Extract the (X, Y) coordinate from the center of the cell holding the provided text.  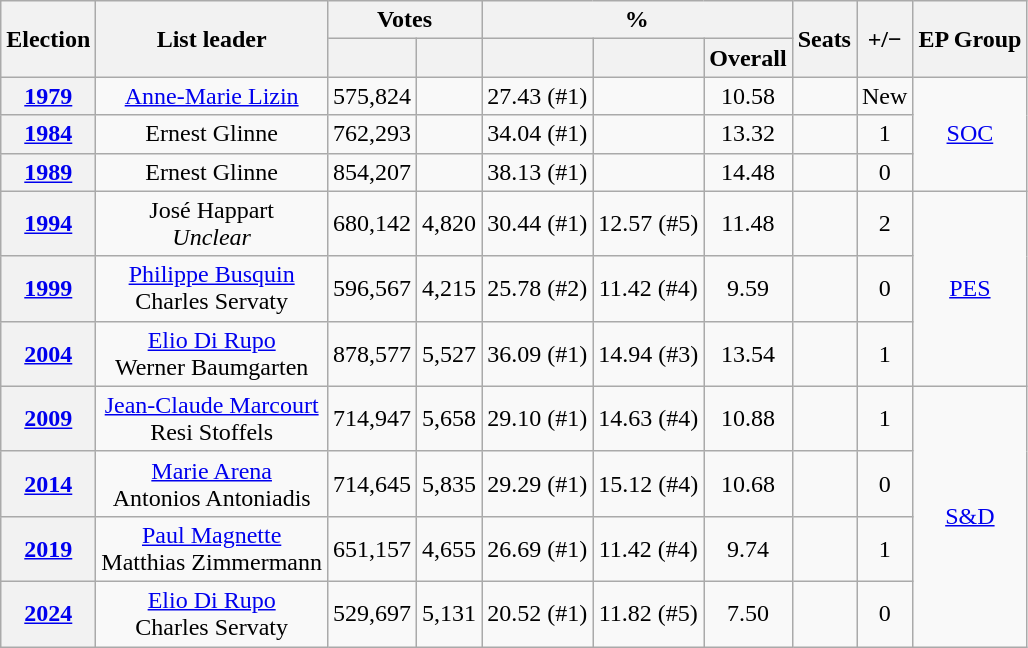
S&D (970, 516)
5,658 (450, 418)
14.63 (#4) (648, 418)
13.54 (748, 354)
2004 (48, 354)
10.58 (748, 96)
Marie Arena Antonios Antoniadis (212, 484)
4,655 (450, 548)
New (884, 96)
List leader (212, 39)
38.13 (#1) (538, 172)
15.12 (#4) (648, 484)
PES (970, 288)
529,697 (372, 614)
762,293 (372, 134)
596,567 (372, 288)
Jean-Claude Marcourt Resi Stoffels (212, 418)
4,820 (450, 224)
2024 (48, 614)
9.74 (748, 548)
4,215 (450, 288)
680,142 (372, 224)
Elio Di Rupo Charles Servaty (212, 614)
34.04 (#1) (538, 134)
5,835 (450, 484)
20.52 (#1) (538, 614)
1989 (48, 172)
Votes (404, 20)
+/− (884, 39)
10.68 (748, 484)
1984 (48, 134)
5,527 (450, 354)
854,207 (372, 172)
714,947 (372, 418)
12.57 (#5) (648, 224)
EP Group (970, 39)
Seats (824, 39)
José Happart Unclear (212, 224)
29.29 (#1) (538, 484)
1994 (48, 224)
26.69 (#1) (538, 548)
Election (48, 39)
Elio Di Rupo Werner Baumgarten (212, 354)
10.88 (748, 418)
2 (884, 224)
% (637, 20)
1999 (48, 288)
714,645 (372, 484)
7.50 (748, 614)
2019 (48, 548)
25.78 (#2) (538, 288)
5,131 (450, 614)
1979 (48, 96)
9.59 (748, 288)
Overall (748, 58)
36.09 (#1) (538, 354)
30.44 (#1) (538, 224)
2009 (48, 418)
Philippe Busquin Charles Servaty (212, 288)
14.94 (#3) (648, 354)
13.32 (748, 134)
Paul Magnette Matthias Zimmermann (212, 548)
29.10 (#1) (538, 418)
14.48 (748, 172)
11.82 (#5) (648, 614)
27.43 (#1) (538, 96)
878,577 (372, 354)
651,157 (372, 548)
Anne-Marie Lizin (212, 96)
11.48 (748, 224)
SOC (970, 134)
575,824 (372, 96)
2014 (48, 484)
